Return [x, y] of the center of cell containing provided text 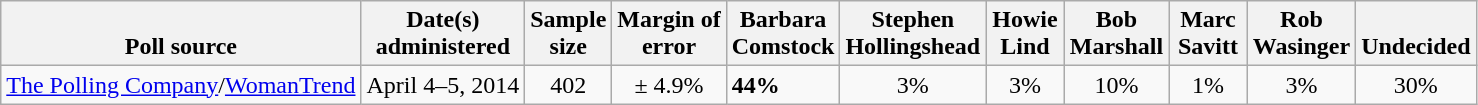
HowieLind [1026, 34]
30% [1416, 85]
RobWasinger [1301, 34]
April 4–5, 2014 [443, 85]
StephenHollingshead [913, 34]
1% [1208, 85]
402 [568, 85]
Poll source [181, 34]
Margin oferror [669, 34]
44% [783, 85]
The Polling Company/WomanTrend [181, 85]
MarcSavitt [1208, 34]
± 4.9% [669, 85]
10% [1116, 85]
Samplesize [568, 34]
Date(s)administered [443, 34]
BarbaraComstock [783, 34]
Undecided [1416, 34]
BobMarshall [1116, 34]
